Return the [X, Y] coordinate for the center point of the cell that contains the specified text.  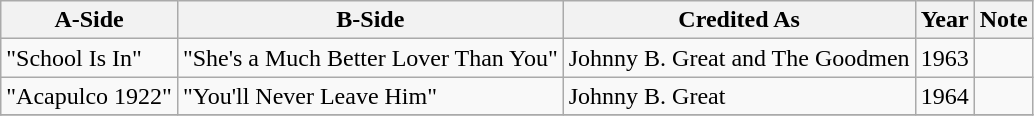
A-Side [90, 20]
"She's a Much Better Lover Than You" [370, 58]
1963 [944, 58]
Johnny B. Great [739, 96]
B-Side [370, 20]
"Acapulco 1922" [90, 96]
"School Is In" [90, 58]
Note [1004, 20]
"You'll Never Leave Him" [370, 96]
Year [944, 20]
Johnny B. Great and The Goodmen [739, 58]
Credited As [739, 20]
1964 [944, 96]
